Detect which cell encompasses the target text, then output its [x, y] center coordinate. 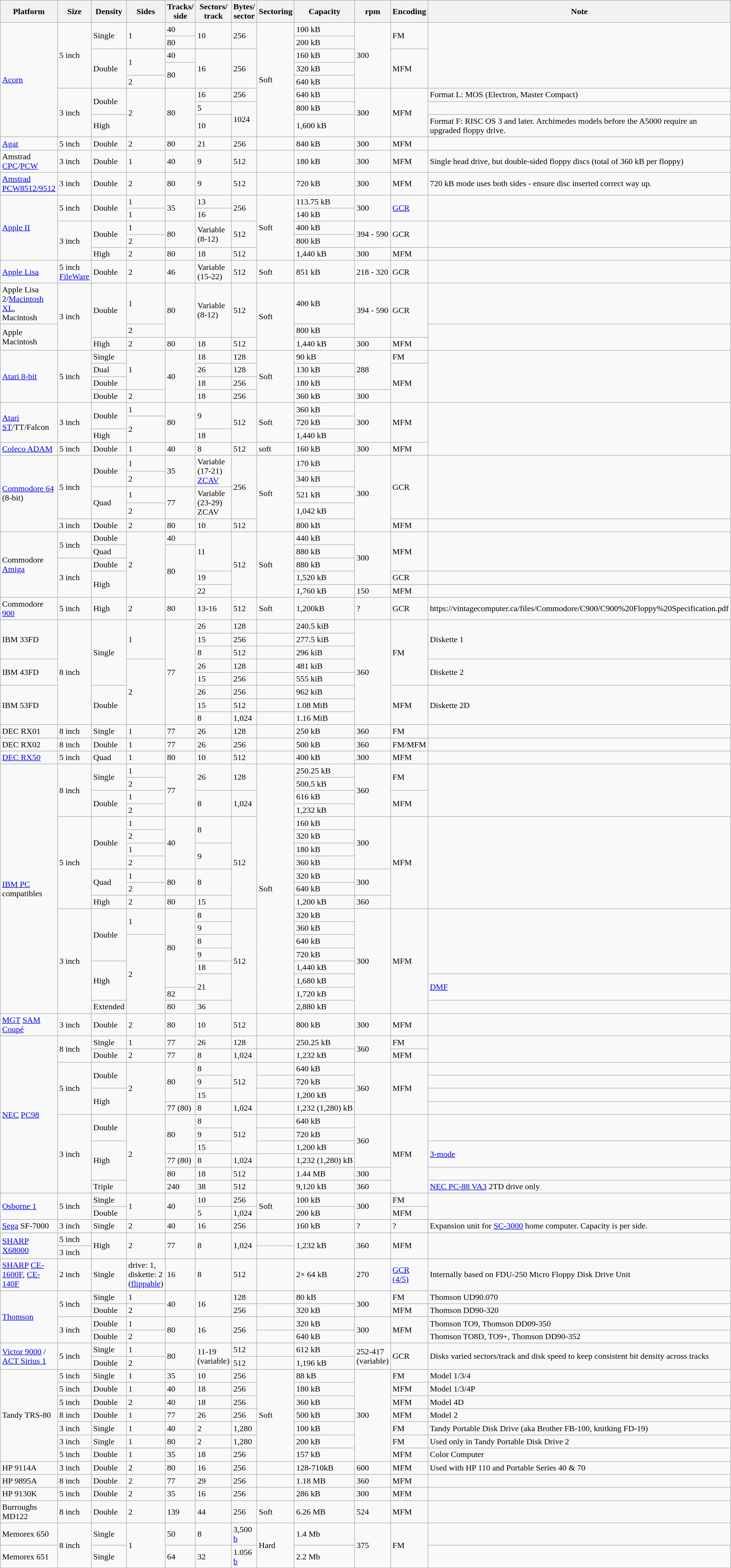
NEC PC-88 VA3 2TD drive only [579, 1187]
Disks varied sectors/track and disk speed to keep consistent bit density across tracks [579, 1356]
1,196 kB [324, 1363]
1.44 MB [324, 1174]
Commodore 64 (8-bit) [29, 494]
5 inch FileWare [74, 272]
Model 2 [579, 1415]
157 kB [324, 1455]
MGT SAM Coupé [29, 1024]
Expansion unit for SC-3000 home computer. Capacity is per side. [579, 1226]
1,720 kB [324, 994]
Model 1/3/4P [579, 1389]
139 [180, 1512]
80 kB [324, 1297]
296 kiB [324, 653]
Bytes/ sector [244, 12]
Internally based on FDU-250 Micro Floppy Disk Drive Unit [579, 1275]
1,600 kB [324, 125]
277.5 kiB [324, 639]
NEC PC98 [29, 1115]
Apple II [29, 228]
Variable (15-22) [213, 272]
1.4 Mb [324, 1534]
1,520 kB [324, 578]
Model 1/3/4 [579, 1376]
DMF [579, 987]
Tracks/ side [180, 12]
Color Computer [579, 1455]
288 [372, 370]
481 kiB [324, 666]
IBM 33FD [29, 639]
Used only in Tandy Portable Disk Drive 2 [579, 1441]
Apple Macintosh [29, 337]
440 kB [324, 538]
SHARP X68000 [29, 1246]
Apple Lisa 2/Macintosh XL,Macintosh [29, 303]
170 kB [324, 463]
340 kB [324, 479]
851 kB [324, 272]
Victor 9000 / ACT Sirius 1 [29, 1356]
Diskette 1 [579, 639]
Tandy TRS-80 [29, 1415]
SHARP CE-1600F, CE-140F [29, 1275]
Format F: RISC OS 3 and later. Archimedes models before the A5000 require an upgraded floppy drive. [579, 125]
Sega SF-7000 [29, 1226]
1.056 b [244, 1557]
2 inch [74, 1275]
Single head drive, but double-sided floppy discs (total of 360 kB per floppy) [579, 161]
https://vintagecomputer.ca/files/Commodore/C900/C900%20Floppy%20Specification.pdf [579, 609]
11-19 (variable) [213, 1356]
IBM 53FD [29, 705]
2× 64 kB [324, 1275]
Memorex 650 [29, 1534]
6.26 MB [324, 1512]
128-710kB [324, 1468]
32 [213, 1557]
500.5 kB [324, 784]
Capacity [324, 12]
1,200kB [324, 609]
240 [180, 1187]
840 kB [324, 143]
Amstrad CPC/PCW [29, 161]
Thomson TO8D, TO9+, Thomson DD90-352 [579, 1336]
Sectors/ track [213, 12]
1024 [244, 119]
252-417 (variable) [372, 1356]
13 [213, 202]
IBM PC compatibles [29, 889]
36 [213, 1007]
HP 9114A [29, 1468]
Coleco ADAM [29, 448]
555 kiB [324, 679]
DEC RX50 [29, 758]
DEC RX02 [29, 745]
Encoding [409, 12]
90 kB [324, 357]
Commodore 900 [29, 609]
50 [180, 1534]
rpm [372, 12]
Agat [29, 143]
Variable (17-21) ZCAV [213, 471]
Sides [146, 12]
Apple Lisa [29, 272]
Used with HP 110 and Portable Series 40 & 70 [579, 1468]
3,500 b [244, 1534]
Amstrad PCW8512/9512 [29, 183]
Size [74, 12]
286 kB [324, 1494]
soft [276, 448]
64 [180, 1557]
Commodore Amiga [29, 565]
612 kB [324, 1349]
1.08 MiB [324, 705]
1.18 MB [324, 1481]
Extended [109, 1007]
44 [213, 1512]
Note [579, 12]
Osborne 1 [29, 1206]
Atari ST/TT/Falcon [29, 422]
218 - 320 [372, 272]
Hard [276, 1545]
Triple [109, 1187]
375 [372, 1545]
2,880 kB [324, 1007]
Tandy Portable Disk Drive (aka Brother FB-100, knitking FD-19) [579, 1428]
140 kB [324, 215]
9,120 kB [324, 1187]
250 kB [324, 731]
Atari 8-bit [29, 376]
Thomson [29, 1317]
720 kB mode uses both sides - ensure disc inserted correct way up. [579, 183]
270 [372, 1275]
Burroughs MD122 [29, 1512]
HP 9130K [29, 1494]
616 kB [324, 797]
Thomson TO9, Thomson DD09-350 [579, 1323]
Diskette 2 [579, 672]
521 kB [324, 495]
FM/MFM [409, 745]
1,042 kB [324, 511]
Sectoring [276, 12]
46 [180, 272]
Diskette 2D [579, 705]
HP 9895A [29, 1481]
19 [213, 578]
88 kB [324, 1376]
113.75 kB [324, 202]
524 [372, 1512]
1,760 kB [324, 591]
Platform [29, 12]
DEC RX01 [29, 731]
IBM 43FD [29, 672]
1.16 MiB [324, 718]
240.5 kiB [324, 626]
962 kiB [324, 692]
1,680 kB [324, 981]
22 [213, 591]
drive: 1, diskette: 2 (flippable) [146, 1275]
2.2 Mb [324, 1557]
150 [372, 591]
82 [180, 994]
Density [109, 12]
Dual [109, 370]
Thomson DD90-320 [579, 1310]
3-mode [579, 1154]
29 [213, 1481]
Format L: MOS (Electron, Master Compact) [579, 95]
38 [213, 1187]
Model 4D [579, 1402]
Variable (23-29) ZCAV [213, 503]
11 [213, 552]
GCR (4/5) [409, 1275]
Memorex 651 [29, 1557]
Thomson UD90.070 [579, 1297]
13-16 [213, 609]
600 [372, 1468]
Acorn [29, 80]
130 kB [324, 370]
